Locate the cell with the specified text and output its (X, Y) center coordinate. 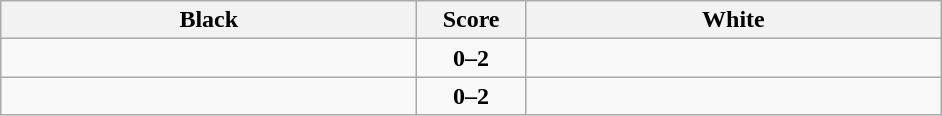
Score (472, 20)
White (733, 20)
Black (209, 20)
